Pinpoint the cell where the given text exists, returning its (X, Y) midpoint coordinate. 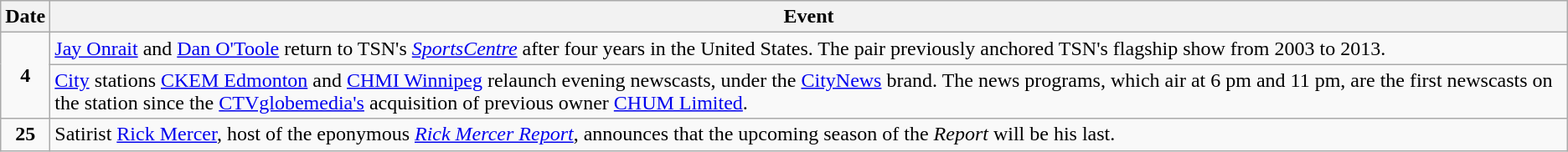
25 (25, 134)
Satirist Rick Mercer, host of the eponymous Rick Mercer Report, announces that the upcoming season of the Report will be his last. (809, 134)
Event (809, 17)
4 (25, 75)
Date (25, 17)
